For the text-containing cell, return its midpoint in (X, Y) coordinate format. 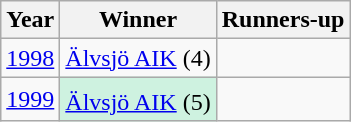
Winner (138, 20)
Year (30, 20)
Runners-up (283, 20)
1998 (30, 58)
Älvsjö AIK (4) (138, 58)
1999 (30, 100)
Älvsjö AIK (5) (138, 100)
